Find where the given text appears and provide that cell's center as [x, y] coordinate. 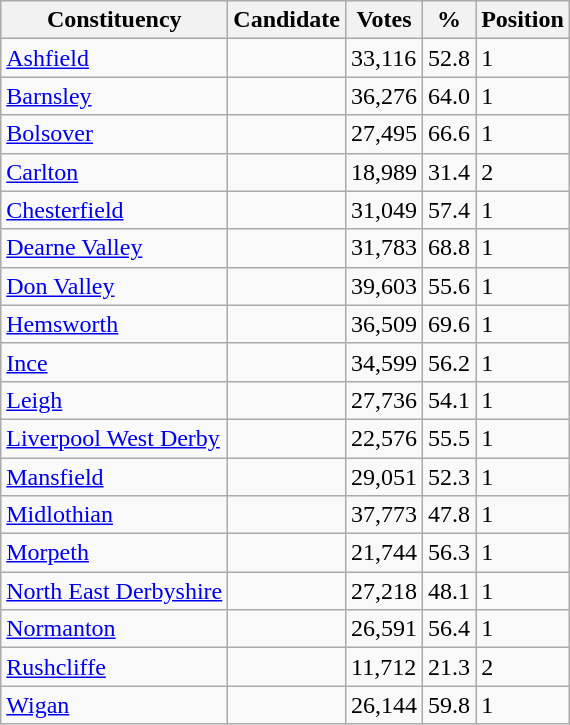
22,576 [384, 438]
Barnsley [114, 96]
56.2 [450, 362]
18,989 [384, 172]
27,218 [384, 591]
Position [523, 20]
Normanton [114, 629]
31.4 [450, 172]
48.1 [450, 591]
27,736 [384, 400]
29,051 [384, 477]
27,495 [384, 134]
37,773 [384, 515]
Leigh [114, 400]
36,276 [384, 96]
55.5 [450, 438]
59.8 [450, 705]
Bolsover [114, 134]
39,603 [384, 286]
55.6 [450, 286]
21,744 [384, 553]
Hemsworth [114, 324]
Dearne Valley [114, 248]
North East Derbyshire [114, 591]
11,712 [384, 667]
33,116 [384, 58]
Candidate [287, 20]
Midlothian [114, 515]
Ince [114, 362]
31,783 [384, 248]
68.8 [450, 248]
Chesterfield [114, 210]
52.8 [450, 58]
Rushcliffe [114, 667]
64.0 [450, 96]
Liverpool West Derby [114, 438]
36,509 [384, 324]
66.6 [450, 134]
31,049 [384, 210]
56.3 [450, 553]
Mansfield [114, 477]
26,144 [384, 705]
57.4 [450, 210]
Wigan [114, 705]
Constituency [114, 20]
47.8 [450, 515]
% [450, 20]
21.3 [450, 667]
26,591 [384, 629]
56.4 [450, 629]
Morpeth [114, 553]
Carlton [114, 172]
69.6 [450, 324]
Ashfield [114, 58]
54.1 [450, 400]
52.3 [450, 477]
34,599 [384, 362]
Don Valley [114, 286]
Votes [384, 20]
